For the text-containing cell, return its midpoint in (X, Y) coordinate format. 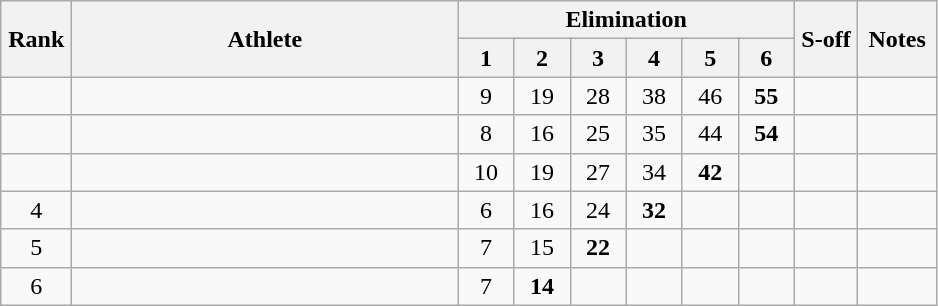
Rank (36, 39)
24 (598, 210)
54 (766, 134)
Athlete (265, 39)
32 (654, 210)
42 (710, 172)
10 (486, 172)
28 (598, 96)
38 (654, 96)
1 (486, 58)
3 (598, 58)
35 (654, 134)
2 (542, 58)
S-off (826, 39)
25 (598, 134)
9 (486, 96)
27 (598, 172)
34 (654, 172)
Elimination (626, 20)
55 (766, 96)
15 (542, 248)
Notes (898, 39)
14 (542, 286)
22 (598, 248)
8 (486, 134)
46 (710, 96)
44 (710, 134)
